Detect which cell encompasses the target text, then output its [x, y] center coordinate. 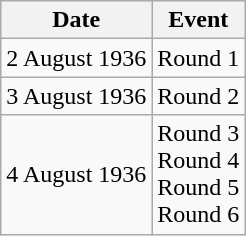
Event [198, 20]
Round 3Round 4Round 5Round 6 [198, 174]
4 August 1936 [76, 174]
3 August 1936 [76, 96]
Date [76, 20]
Round 1 [198, 58]
Round 2 [198, 96]
2 August 1936 [76, 58]
